From the cell containing the given text, extract its center point as (x, y) coordinate. 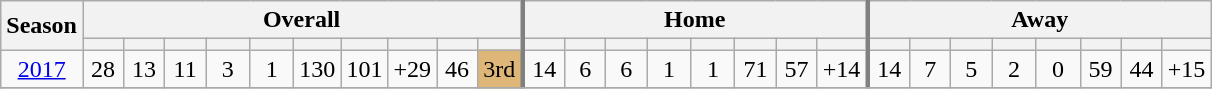
+29 (412, 69)
59 (1100, 69)
11 (186, 69)
Home (694, 20)
0 (1058, 69)
2017 (42, 69)
71 (756, 69)
Season (42, 26)
5 (972, 69)
3 (228, 69)
+14 (842, 69)
2 (1014, 69)
101 (364, 69)
130 (318, 69)
3rd (500, 69)
Away (1039, 20)
28 (102, 69)
44 (1142, 69)
+15 (1186, 69)
46 (458, 69)
57 (796, 69)
13 (144, 69)
Overall (302, 20)
7 (930, 69)
